Capture the cell that displays the provided text and extract its [x, y] central coordinate. 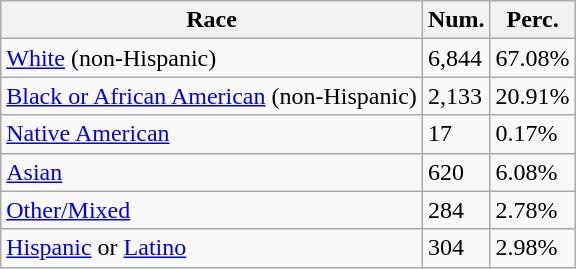
304 [456, 248]
67.08% [532, 58]
Native American [212, 134]
2.98% [532, 248]
6,844 [456, 58]
Other/Mixed [212, 210]
Black or African American (non-Hispanic) [212, 96]
Perc. [532, 20]
Race [212, 20]
2,133 [456, 96]
17 [456, 134]
0.17% [532, 134]
White (non-Hispanic) [212, 58]
2.78% [532, 210]
Num. [456, 20]
284 [456, 210]
6.08% [532, 172]
20.91% [532, 96]
Asian [212, 172]
Hispanic or Latino [212, 248]
620 [456, 172]
